Search for the cell housing the specified text and yield its [X, Y] center coordinate. 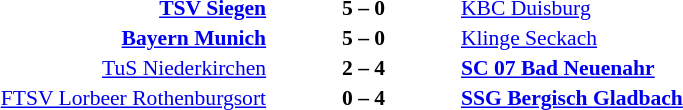
2 – 4 [364, 68]
5 – 0 [364, 38]
